Provide the (X, Y) coordinate of the cell's center where the given text is located.  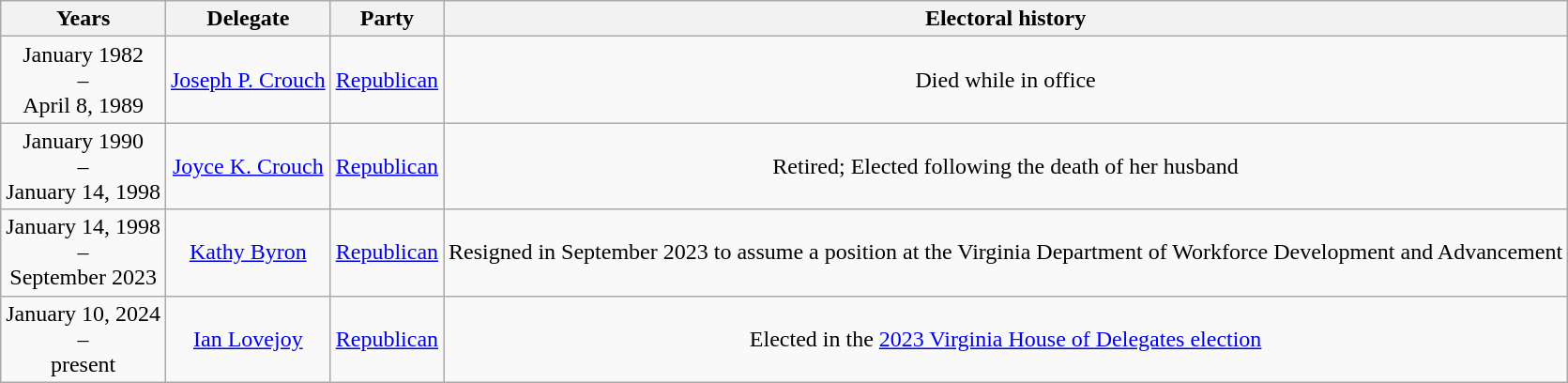
Joyce K. Crouch (248, 166)
January 1990–January 14, 1998 (84, 166)
Electoral history (1006, 19)
January 14, 1998–September 2023 (84, 253)
Kathy Byron (248, 253)
January 1982–April 8, 1989 (84, 80)
Elected in the 2023 Virginia House of Delegates election (1006, 339)
Delegate (248, 19)
Retired; Elected following the death of her husband (1006, 166)
January 10, 2024–present (84, 339)
Ian Lovejoy (248, 339)
Party (387, 19)
Years (84, 19)
Died while in office (1006, 80)
Joseph P. Crouch (248, 80)
Resigned in September 2023 to assume a position at the Virginia Department of Workforce Development and Advancement (1006, 253)
